Determine the [x, y] coordinate at the center of the cell enclosing the given text.  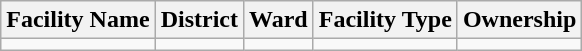
Facility Type [385, 20]
Ownership [519, 20]
District [199, 20]
Ward [278, 20]
Facility Name [78, 20]
